Extract the (x, y) coordinate from the center of the cell holding the provided text.  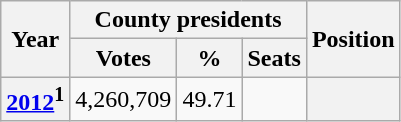
Year (36, 39)
% (210, 58)
4,260,709 (124, 100)
49.71 (210, 100)
20121 (36, 100)
Votes (124, 58)
Position (353, 39)
Seats (274, 58)
County presidents (188, 20)
